Determine the (X, Y) coordinate at the center of the cell enclosing the given text.  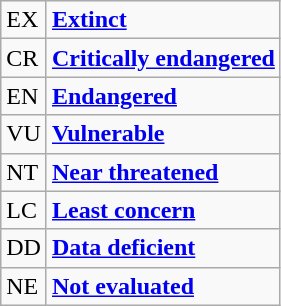
Endangered (163, 96)
VU (24, 134)
Least concern (163, 210)
CR (24, 58)
Vulnerable (163, 134)
LC (24, 210)
EX (24, 20)
DD (24, 248)
EN (24, 96)
NE (24, 286)
NT (24, 172)
Extinct (163, 20)
Critically endangered (163, 58)
Data deficient (163, 248)
Not evaluated (163, 286)
Near threatened (163, 172)
